Find where the given text appears and provide that cell's center as (X, Y) coordinate. 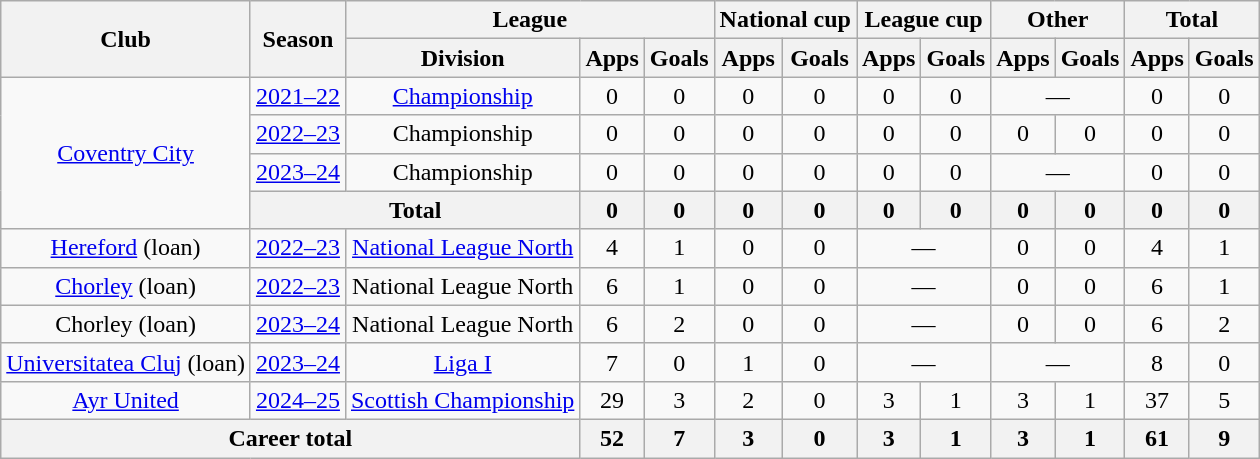
2024–25 (298, 400)
League cup (923, 20)
National cup (785, 20)
61 (1157, 438)
Season (298, 39)
Universitatea Cluj (loan) (126, 362)
Division (462, 58)
37 (1157, 400)
8 (1157, 362)
Liga I (462, 362)
Hereford (loan) (126, 248)
5 (1224, 400)
Career total (290, 438)
9 (1224, 438)
52 (612, 438)
Other (1058, 20)
League (530, 20)
Ayr United (126, 400)
29 (612, 400)
Scottish Championship (462, 400)
Coventry City (126, 153)
Club (126, 39)
2021–22 (298, 96)
